Extract the (x, y) coordinate from the center of the cell holding the provided text.  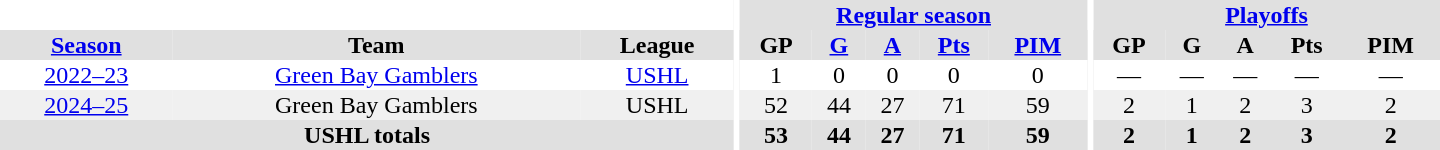
52 (776, 105)
Season (86, 45)
Regular season (914, 15)
53 (776, 135)
2024–25 (86, 105)
League (657, 45)
USHL totals (367, 135)
2022–23 (86, 75)
Team (376, 45)
Playoffs (1266, 15)
